Search for the cell housing the specified text and yield its [x, y] center coordinate. 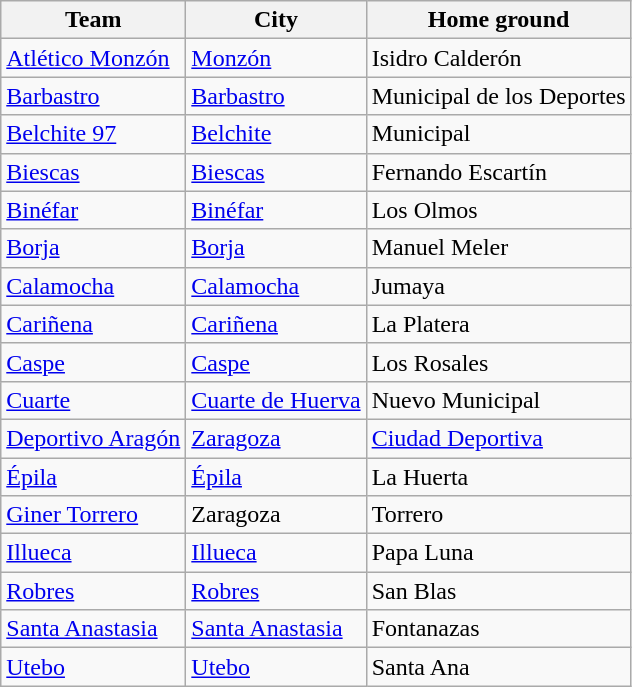
Santa Ana [498, 667]
Manuel Meler [498, 248]
Los Rosales [498, 362]
Cuarte [94, 400]
Papa Luna [498, 553]
Cuarte de Huerva [276, 400]
Team [94, 20]
Los Olmos [498, 210]
Isidro Calderón [498, 58]
Home ground [498, 20]
Belchite [276, 134]
San Blas [498, 591]
Atlético Monzón [94, 58]
Fontanazas [498, 629]
La Huerta [498, 477]
Municipal [498, 134]
Fernando Escartín [498, 172]
Monzón [276, 58]
Nuevo Municipal [498, 400]
Belchite 97 [94, 134]
Jumaya [498, 286]
Torrero [498, 515]
City [276, 20]
Ciudad Deportiva [498, 438]
Municipal de los Deportes [498, 96]
Giner Torrero [94, 515]
Deportivo Aragón [94, 438]
La Platera [498, 324]
